Return [X, Y] of the center of cell containing provided text 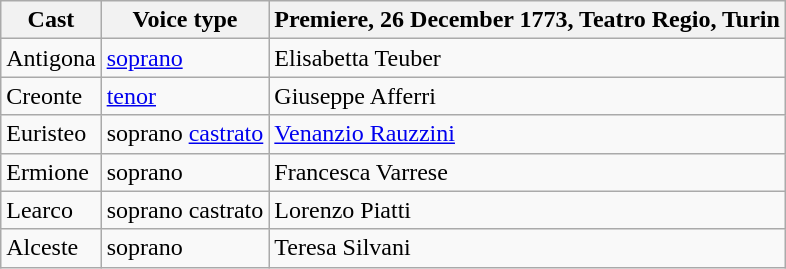
Creonte [51, 96]
Ermione [51, 172]
Learco [51, 210]
Francesca Varrese [528, 172]
Cast [51, 20]
Teresa Silvani [528, 248]
Venanzio Rauzzini [528, 134]
Antigona [51, 58]
Lorenzo Piatti [528, 210]
Alceste [51, 248]
Euristeo [51, 134]
Voice type [185, 20]
Giuseppe Afferri [528, 96]
Elisabetta Teuber [528, 58]
Premiere, 26 December 1773, Teatro Regio, Turin [528, 20]
tenor [185, 96]
